Pinpoint the cell where the given text exists, returning its (X, Y) midpoint coordinate. 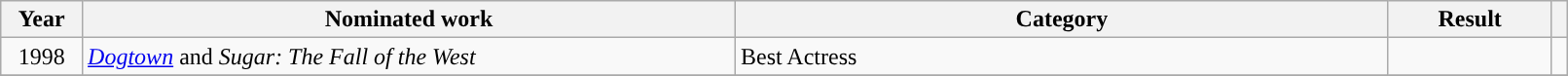
Best Actress (1061, 57)
1998 (42, 57)
Nominated work (409, 19)
Category (1061, 19)
Dogtown and Sugar: The Fall of the West (409, 57)
Result (1470, 19)
Year (42, 19)
